Find where the given text appears and provide that cell's center as [x, y] coordinate. 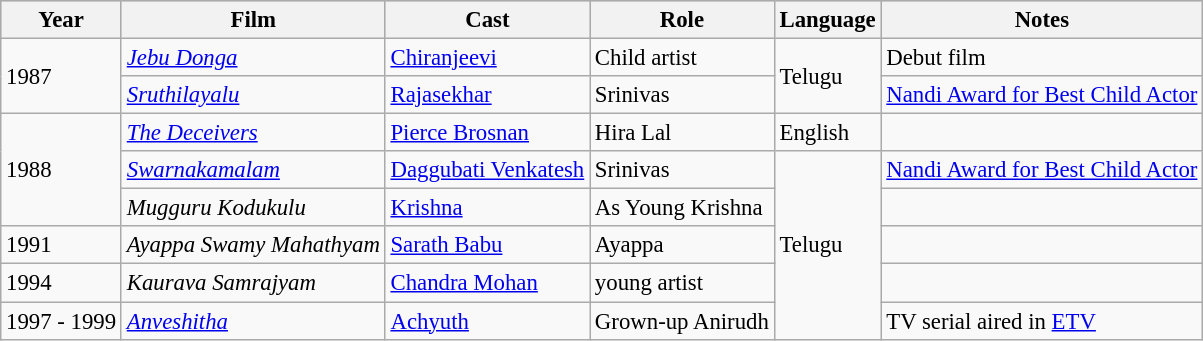
Notes [1042, 20]
Mugguru Kodukulu [253, 208]
1994 [62, 283]
The Deceivers [253, 133]
Cast [487, 20]
Sarath Babu [487, 245]
Jebu Donga [253, 58]
Chandra Mohan [487, 283]
Year [62, 20]
Ayappa [682, 245]
Swarnakamalam [253, 170]
Achyuth [487, 321]
1991 [62, 245]
Anveshitha [253, 321]
1987 [62, 76]
Film [253, 20]
Kaurava Samrajyam [253, 283]
Rajasekhar [487, 95]
Sruthilayalu [253, 95]
As Young Krishna [682, 208]
Krishna [487, 208]
young artist [682, 283]
1988 [62, 170]
TV serial aired in ETV [1042, 321]
1997 - 1999 [62, 321]
Grown-up Anirudh [682, 321]
Child artist [682, 58]
Daggubati Venkatesh [487, 170]
Role [682, 20]
Pierce Brosnan [487, 133]
Language [828, 20]
Chiranjeevi [487, 58]
Hira Lal [682, 133]
English [828, 133]
Debut film [1042, 58]
Ayappa Swamy Mahathyam [253, 245]
